Search for the cell housing the specified text and yield its [X, Y] center coordinate. 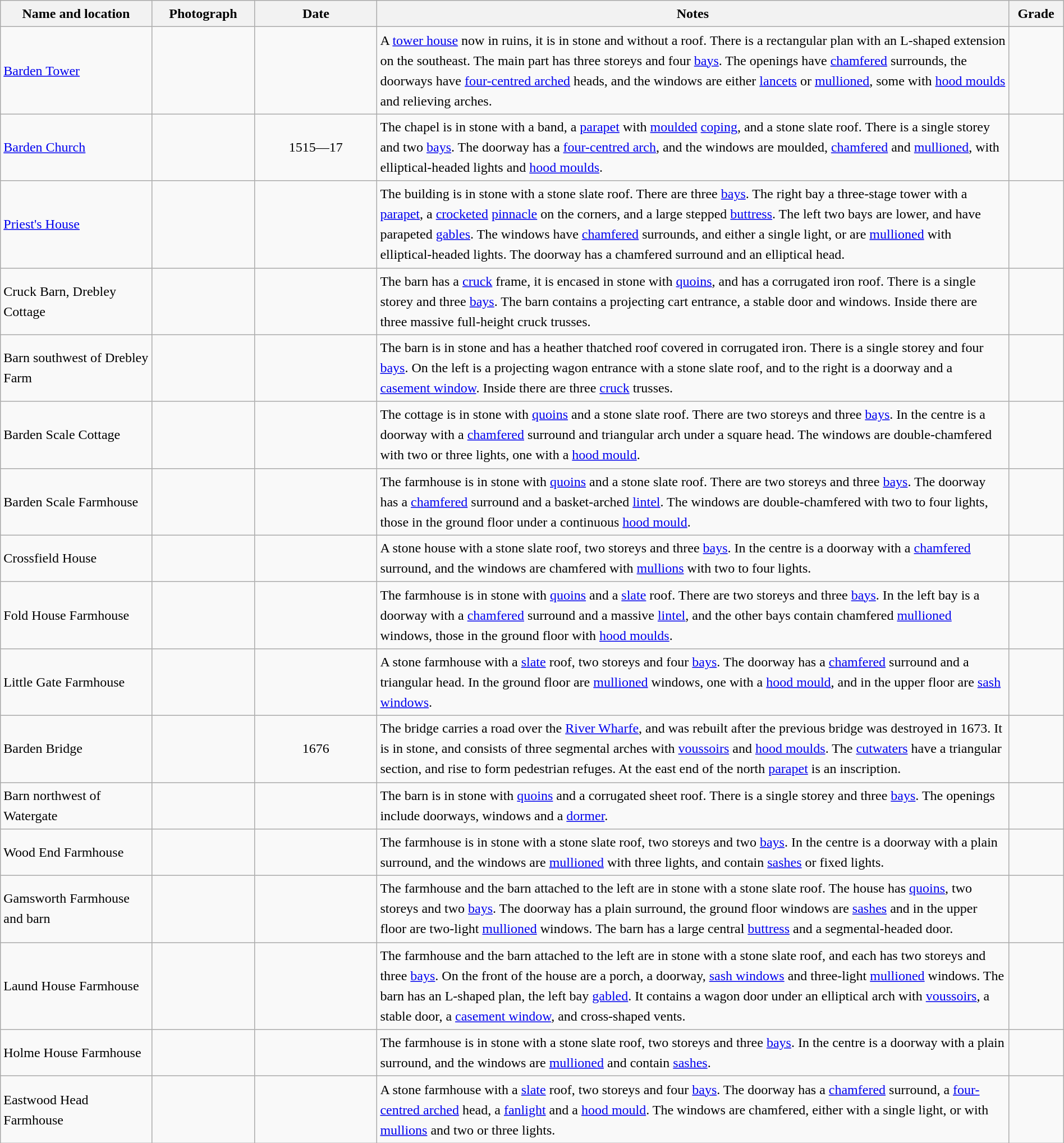
Barn southwest of Drebley Farm [76, 368]
Laund House Farmhouse [76, 986]
Name and location [76, 13]
Grade [1036, 13]
Priest's House [76, 225]
Wood End Farmhouse [76, 852]
Barden Scale Farmhouse [76, 502]
Little Gate Farmhouse [76, 682]
1515––17 [316, 147]
Cruck Barn, Drebley Cottage [76, 301]
Gamsworth Farmhouse and barn [76, 909]
Eastwood Head Farmhouse [76, 1109]
Crossfield House [76, 558]
1676 [316, 749]
Barden Bridge [76, 749]
Barden Scale Cottage [76, 435]
Barden Church [76, 147]
Photograph [203, 13]
Barn northwest of Watergate [76, 806]
Holme House Farmhouse [76, 1053]
Barden Tower [76, 71]
Notes [692, 13]
Date [316, 13]
Fold House Farmhouse [76, 615]
